Locate the cell with the specified text and output its [x, y] center coordinate. 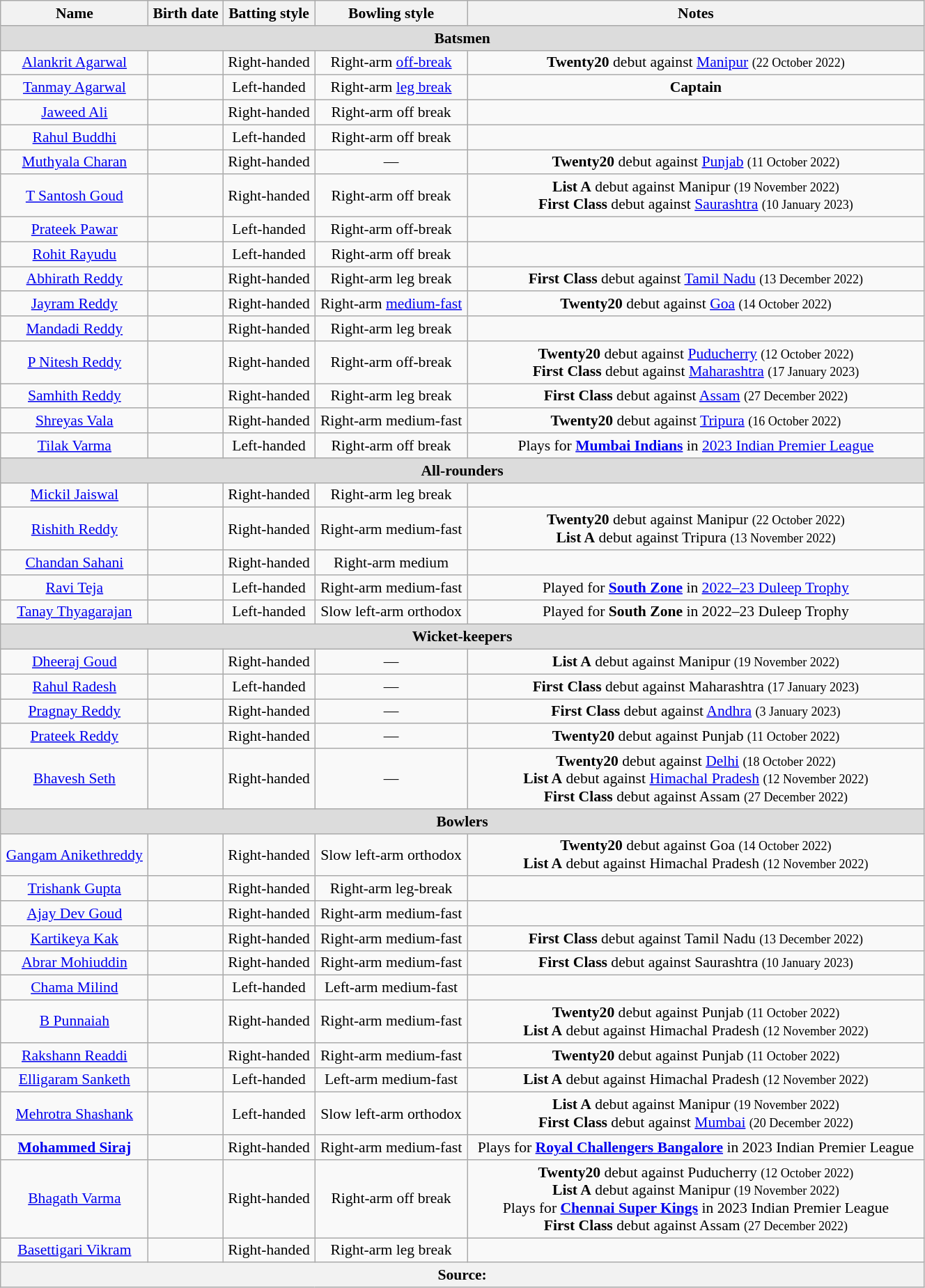
Captain [695, 88]
Abhirath Reddy [75, 279]
Source: [462, 1275]
Wicket-keepers [462, 637]
First Class debut against Maharashtra (17 January 2023) [695, 686]
Twenty20 debut against Goa (14 October 2022) [695, 304]
Muthyala Charan [75, 162]
Mickil Jaiswal [75, 495]
Ajay Dev Goud [75, 913]
Twenty20 debut against Goa (14 October 2022) List A debut against Himachal Pradesh (12 November 2022) [695, 855]
Ravi Teja [75, 588]
Bowlers [462, 822]
Plays for Royal Challengers Bangalore in 2023 Indian Premier League [695, 1147]
Batting style [269, 13]
List A debut against Manipur (19 November 2022) [695, 662]
Prateek Reddy [75, 737]
Right-arm leg-break [391, 889]
Rahul Buddhi [75, 137]
Twenty20 debut against Punjab (11 October 2022) List A debut against Himachal Pradesh (12 November 2022) [695, 1022]
Dheeraj Goud [75, 662]
Batsmen [462, 38]
B Punnaiah [75, 1022]
Bhagath Varma [75, 1199]
Chama Milind [75, 988]
Trishank Gupta [75, 889]
P Nitesh Reddy [75, 362]
Kartikeya Kak [75, 938]
Jaweed Ali [75, 113]
Rohit Rayudu [75, 254]
Twenty20 debut against Manipur (22 October 2022) [695, 63]
List A debut against Manipur (19 November 2022) First Class debut against Saurashtra (10 January 2023) [695, 196]
Bowling style [391, 13]
Notes [695, 13]
Rakshann Readdi [75, 1055]
First Class debut against Andhra (3 January 2023) [695, 712]
Twenty20 debut against Puducherry (12 October 2022) First Class debut against Maharashtra (17 January 2023) [695, 362]
Tanmay Agarwal [75, 88]
Prateek Pawar [75, 230]
Rahul Radesh [75, 686]
Twenty20 debut against Manipur (22 October 2022) List A debut against Tripura (13 November 2022) [695, 529]
Right-arm medium [391, 563]
Mohammed Siraj [75, 1147]
Jayram Reddy [75, 304]
Chandan Sahani [75, 563]
List A debut against Manipur (19 November 2022) First Class debut against Mumbai (20 December 2022) [695, 1114]
Elligaram Sanketh [75, 1080]
Rishith Reddy [75, 529]
Mandadi Reddy [75, 329]
Mehrotra Shashank [75, 1114]
Basettigari Vikram [75, 1250]
Tanay Thyagarajan [75, 612]
Abrar Mohiuddin [75, 963]
T Santosh Goud [75, 196]
Twenty20 debut against Tripura (16 October 2022) [695, 421]
Gangam Anikethreddy [75, 855]
Alankrit Agarwal [75, 63]
First Class debut against Saurashtra (10 January 2023) [695, 963]
Plays for Mumbai Indians in 2023 Indian Premier League [695, 446]
Shreyas Vala [75, 421]
Samhith Reddy [75, 396]
Pragnay Reddy [75, 712]
List A debut against Himachal Pradesh (12 November 2022) [695, 1080]
Name [75, 13]
All-rounders [462, 471]
First Class debut against Assam (27 December 2022) [695, 396]
Birth date [185, 13]
Tilak Varma [75, 446]
Bhavesh Seth [75, 778]
